For the text-containing cell, return its midpoint in [X, Y] coordinate format. 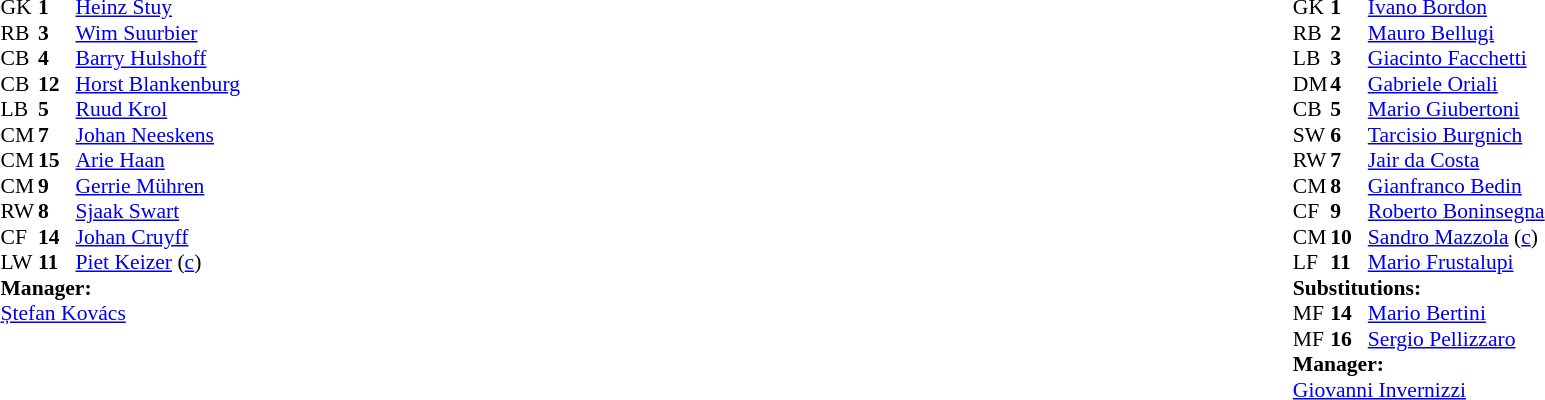
6 [1349, 135]
Gabriele Oriali [1456, 84]
Barry Hulshoff [158, 59]
Roberto Boninsegna [1456, 211]
Mauro Bellugi [1456, 33]
Substitutions: [1419, 288]
Mario Bertini [1456, 313]
DM [1312, 84]
10 [1349, 237]
12 [57, 84]
Gianfranco Bedin [1456, 186]
Piet Keizer (c) [158, 263]
Jair da Costa [1456, 161]
Horst Blankenburg [158, 84]
LF [1312, 263]
Arie Haan [158, 161]
Ștefan Kovács [120, 313]
Johan Neeskens [158, 135]
SW [1312, 135]
Ruud Krol [158, 109]
Johan Cruyff [158, 237]
Sergio Pellizzaro [1456, 339]
2 [1349, 33]
LW [19, 263]
Mario Frustalupi [1456, 263]
Sandro Mazzola (c) [1456, 237]
Gerrie Mühren [158, 186]
Giacinto Facchetti [1456, 59]
Wim Suurbier [158, 33]
Sjaak Swart [158, 211]
Tarcisio Burgnich [1456, 135]
16 [1349, 339]
15 [57, 161]
Mario Giubertoni [1456, 109]
